Provide the [X, Y] coordinate of the cell's center where the given text is located.  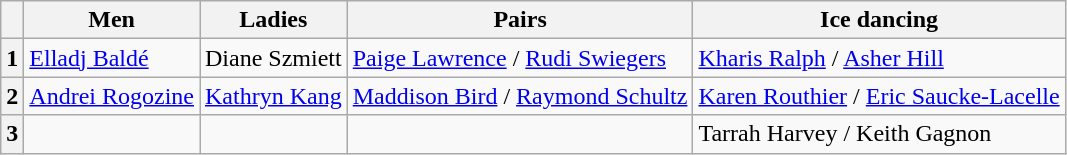
3 [12, 134]
Maddison Bird / Raymond Schultz [520, 96]
Ladies [274, 20]
Tarrah Harvey / Keith Gagnon [879, 134]
Karen Routhier / Eric Saucke-Lacelle [879, 96]
Kathryn Kang [274, 96]
Andrei Rogozine [112, 96]
Elladj Baldé [112, 58]
Pairs [520, 20]
Paige Lawrence / Rudi Swiegers [520, 58]
Men [112, 20]
2 [12, 96]
Ice dancing [879, 20]
Diane Szmiett [274, 58]
1 [12, 58]
Kharis Ralph / Asher Hill [879, 58]
